From the cell containing the given text, extract its center point as [X, Y] coordinate. 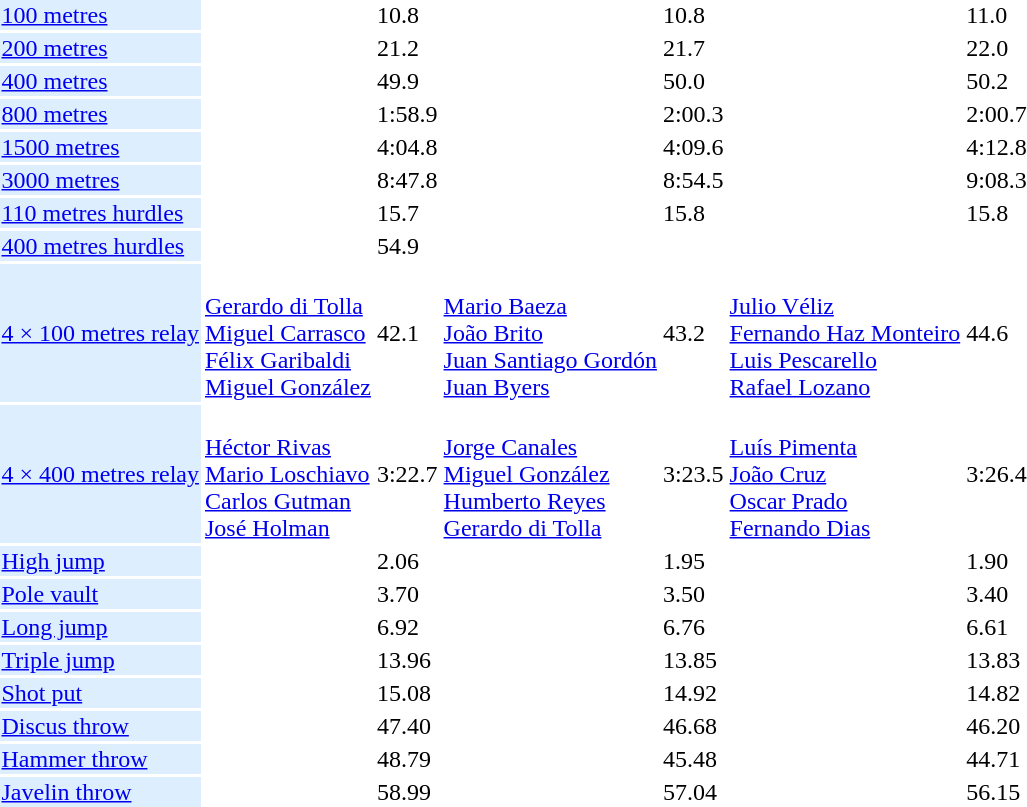
43.2 [693, 333]
4 × 400 metres relay [100, 474]
13.85 [693, 660]
2.06 [407, 561]
48.79 [407, 759]
6.92 [407, 627]
400 metres hurdles [100, 246]
4 × 100 metres relay [100, 333]
21.7 [693, 48]
4:04.8 [407, 147]
100 metres [100, 15]
21.2 [407, 48]
Long jump [100, 627]
1:58.9 [407, 114]
Hammer throw [100, 759]
13.96 [407, 660]
15.7 [407, 213]
42.1 [407, 333]
4:09.6 [693, 147]
8:54.5 [693, 180]
Javelin throw [100, 792]
3000 metres [100, 180]
Shot put [100, 693]
2:00.3 [693, 114]
Mario BaezaJoão BritoJuan Santiago GordónJuan Byers [550, 333]
49.9 [407, 81]
High jump [100, 561]
Triple jump [100, 660]
8:47.8 [407, 180]
54.9 [407, 246]
1.95 [693, 561]
Gerardo di TollaMiguel CarrascoFélix GaribaldiMiguel González [288, 333]
46.68 [693, 726]
45.48 [693, 759]
Jorge CanalesMiguel GonzálezHumberto ReyesGerardo di Tolla [550, 474]
Luís PimentaJoão CruzOscar PradoFernando Dias [845, 474]
57.04 [693, 792]
14.92 [693, 693]
200 metres [100, 48]
Discus throw [100, 726]
3.50 [693, 594]
47.40 [407, 726]
3.70 [407, 594]
400 metres [100, 81]
15.8 [693, 213]
3:22.7 [407, 474]
50.0 [693, 81]
15.08 [407, 693]
Julio VélizFernando Haz MonteiroLuis PescarelloRafael Lozano [845, 333]
1500 metres [100, 147]
800 metres [100, 114]
6.76 [693, 627]
58.99 [407, 792]
Héctor RivasMario LoschiavoCarlos GutmanJosé Holman [288, 474]
3:23.5 [693, 474]
Pole vault [100, 594]
110 metres hurdles [100, 213]
